Output the [X, Y] coordinate of the center of the cell containing the given text.  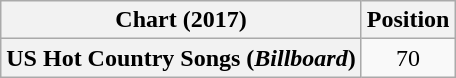
US Hot Country Songs (Billboard) [181, 58]
Chart (2017) [181, 20]
70 [408, 58]
Position [408, 20]
